Identify which cell holds the provided text, then report its [X, Y] central coordinate. 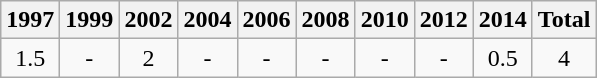
1999 [90, 20]
2004 [208, 20]
2010 [384, 20]
4 [564, 58]
2006 [266, 20]
2014 [502, 20]
2008 [326, 20]
Total [564, 20]
1997 [30, 20]
2012 [444, 20]
2 [148, 58]
0.5 [502, 58]
2002 [148, 20]
1.5 [30, 58]
